Locate the cell with the specified text and output its (x, y) center coordinate. 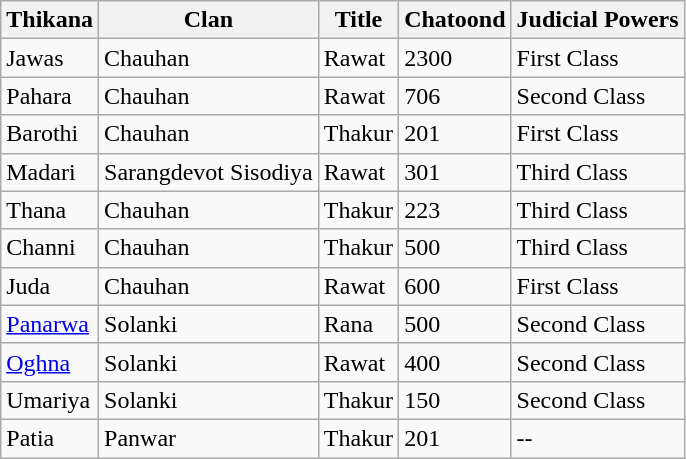
-- (598, 438)
Rana (358, 324)
Thikana (50, 20)
301 (455, 172)
600 (455, 286)
Umariya (50, 400)
Jawas (50, 58)
2300 (455, 58)
150 (455, 400)
Juda (50, 286)
Thana (50, 210)
Madari (50, 172)
Barothi (50, 134)
Panarwa (50, 324)
Pahara (50, 96)
Oghna (50, 362)
Channi (50, 248)
Judicial Powers (598, 20)
223 (455, 210)
Title (358, 20)
Panwar (209, 438)
400 (455, 362)
Sarangdevot Sisodiya (209, 172)
706 (455, 96)
Clan (209, 20)
Chatoond (455, 20)
Patia (50, 438)
